Determine the (X, Y) coordinate at the center of the cell enclosing the given text.  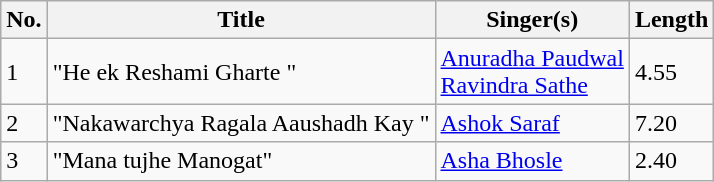
2 (24, 123)
2.40 (671, 161)
Singer(s) (532, 20)
4.55 (671, 72)
Asha Bhosle (532, 161)
3 (24, 161)
Title (241, 20)
7.20 (671, 123)
Anuradha Paudwal Ravindra Sathe (532, 72)
Ashok Saraf (532, 123)
"Mana tujhe Manogat" (241, 161)
"He ek Reshami Gharte " (241, 72)
No. (24, 20)
Length (671, 20)
1 (24, 72)
"Nakawarchya Ragala Aaushadh Kay " (241, 123)
